Provide the (X, Y) coordinate of the cell's center where the given text is located.  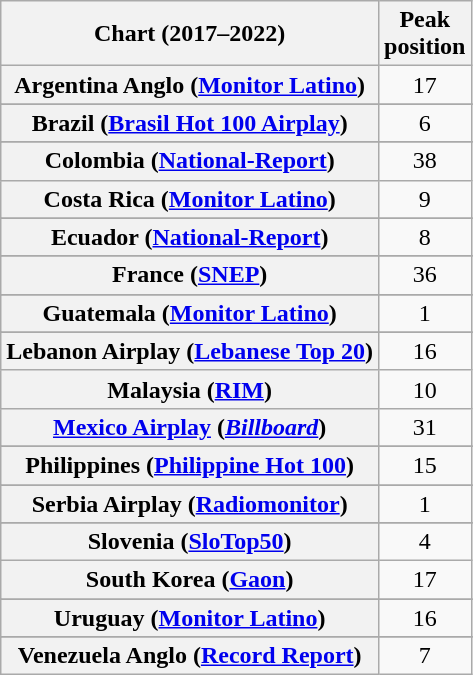
Mexico Airplay (Billboard) (190, 427)
Philippines (Philippine Hot 100) (190, 465)
36 (425, 275)
38 (425, 161)
7 (425, 656)
Malaysia (RIM) (190, 389)
Argentina Anglo (Monitor Latino) (190, 85)
Guatemala (Monitor Latino) (190, 313)
6 (425, 123)
Lebanon Airplay (Lebanese Top 20) (190, 351)
10 (425, 389)
Ecuador (National-Report) (190, 237)
Brazil (Brasil Hot 100 Airplay) (190, 123)
Colombia (National-Report) (190, 161)
4 (425, 542)
Uruguay (Monitor Latino) (190, 618)
15 (425, 465)
Peakposition (425, 34)
31 (425, 427)
Chart (2017–2022) (190, 34)
Venezuela Anglo (Record Report) (190, 656)
Serbia Airplay (Radiomonitor) (190, 503)
France (SNEP) (190, 275)
South Korea (Gaon) (190, 580)
9 (425, 199)
8 (425, 237)
Costa Rica (Monitor Latino) (190, 199)
Slovenia (SloTop50) (190, 542)
